From the cell containing the given text, extract its center point as (x, y) coordinate. 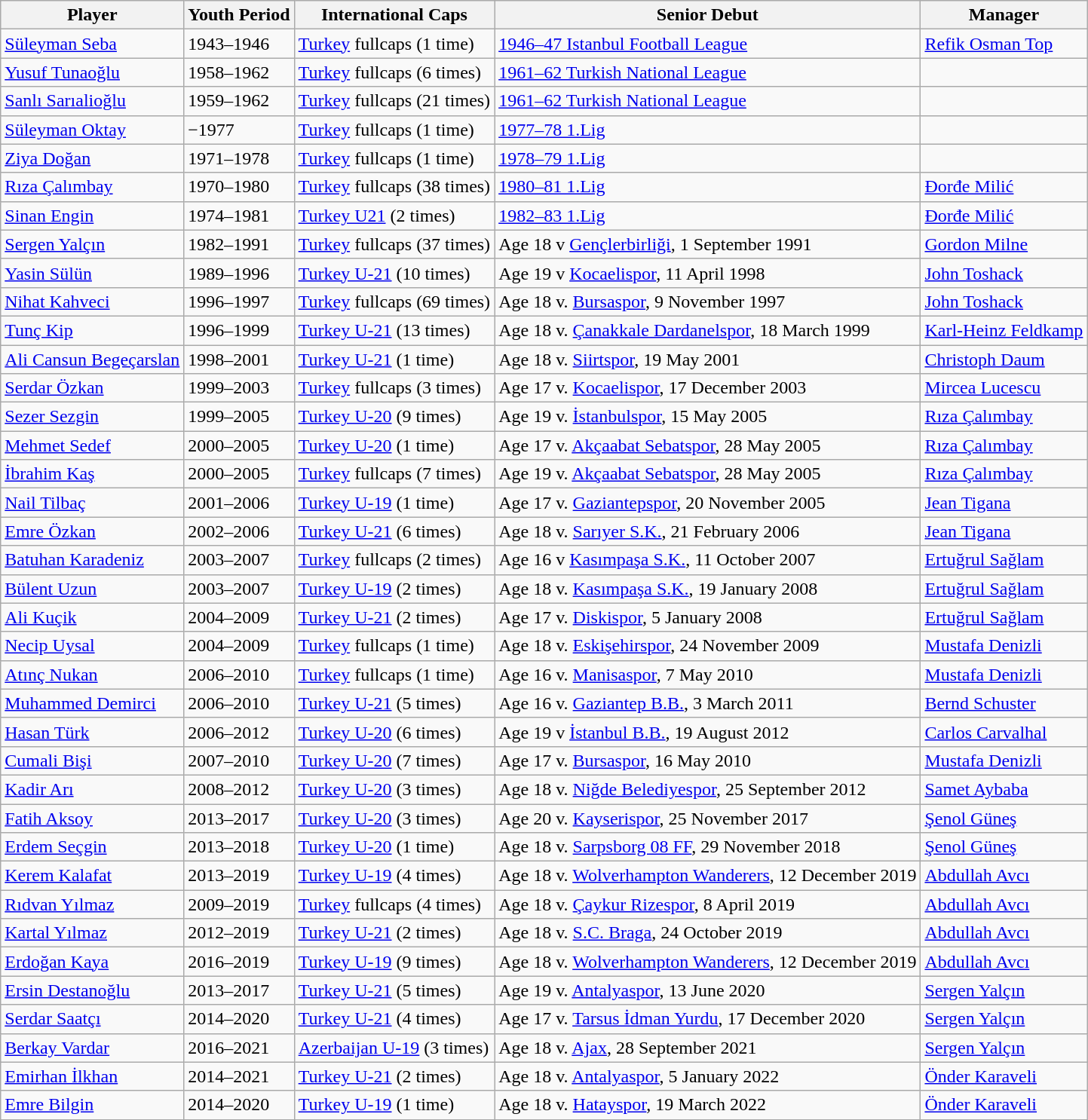
Age 18 v. Sarıyer S.K., 21 February 2006 (707, 531)
Player (92, 15)
Bülent Uzun (92, 589)
Senior Debut (707, 15)
International Caps (394, 15)
Turkey U-20 (7 times) (394, 760)
Berkay Vardar (92, 1048)
Sanlı Sarıalioğlu (92, 101)
Age 17 v. Tarsus İdman Yurdu, 17 December 2020 (707, 1019)
Azerbaijan U-19 (3 times) (394, 1048)
Turkey U-19 (9 times) (394, 962)
Yasin Sülün (92, 273)
Atınç Nukan (92, 675)
Age 17 v. Bursaspor, 16 May 2010 (707, 760)
Turkey U-19 (2 times) (394, 589)
1943–1946 (239, 44)
Süleyman Seba (92, 44)
Age 18 v. Hatayspor, 19 March 2022 (707, 1105)
Turkey U-19 (4 times) (394, 876)
1996–1999 (239, 330)
1971–1978 (239, 158)
Turkey fullcaps (21 times) (394, 101)
2013–2019 (239, 876)
Sinan Engin (92, 216)
Age 19 v İstanbul B.B., 19 August 2012 (707, 732)
Age 18 v. Çanakkale Dardanelspor, 18 March 1999 (707, 330)
Age 18 v. Eskişehirspor, 24 November 2009 (707, 646)
Age 19 v. İstanbulspor, 15 May 2005 (707, 417)
−1977 (239, 130)
2014–2021 (239, 1076)
Serdar Saatçı (92, 1019)
1996–1997 (239, 301)
Age 18 v. S.C. Braga, 24 October 2019 (707, 933)
1999–2003 (239, 388)
Ersin Destanoğlu (92, 990)
Age 17 v. Diskispor, 5 January 2008 (707, 617)
Turkey fullcaps (38 times) (394, 187)
2001–2006 (239, 503)
Turkey fullcaps (3 times) (394, 388)
2002–2006 (239, 531)
Christoph Daum (1004, 360)
2013–2018 (239, 847)
Karl-Heinz Feldkamp (1004, 330)
Mircea Lucescu (1004, 388)
Age 17 v. Akçaabat Sebatspor, 28 May 2005 (707, 445)
Turkey fullcaps (37 times) (394, 244)
Age 18 v. Sarpsborg 08 FF, 29 November 2018 (707, 847)
Yusuf Tunaoğlu (92, 72)
Mehmet Sedef (92, 445)
Nihat Kahveci (92, 301)
Gordon Milne (1004, 244)
İbrahim Kaş (92, 474)
Age 18 v. Siirtspor, 19 May 2001 (707, 360)
Turkey fullcaps (2 times) (394, 560)
Turkey fullcaps (7 times) (394, 474)
Turkey U-20 (9 times) (394, 417)
Batuhan Karadeniz (92, 560)
Age 18 v. Ajax, 28 September 2021 (707, 1048)
Age 16 v Kasımpaşa S.K., 11 October 2007 (707, 560)
Ziya Doğan (92, 158)
1999–2005 (239, 417)
Age 19 v. Antalyaspor, 13 June 2020 (707, 990)
Süleyman Oktay (92, 130)
1978–79 1.Lig (707, 158)
Emirhan İlkhan (92, 1076)
Kadir Arı (92, 789)
Turkey U-21 (1 time) (394, 360)
Turkey U-21 (10 times) (394, 273)
Turkey U-20 (6 times) (394, 732)
Rıdvan Yılmaz (92, 904)
1959–1962 (239, 101)
Age 18 v Gençlerbirliği, 1 September 1991 (707, 244)
Samet Aybaba (1004, 789)
Turkey fullcaps (69 times) (394, 301)
Ali Kuçik (92, 617)
Fatih Aksoy (92, 818)
Emre Özkan (92, 531)
2016–2019 (239, 962)
Refik Osman Top (1004, 44)
Manager (1004, 15)
1982–1991 (239, 244)
1982–83 1.Lig (707, 216)
Hasan Türk (92, 732)
Turkey fullcaps (6 times) (394, 72)
Necip Uysal (92, 646)
Serdar Özkan (92, 388)
1946–47 Istanbul Football League (707, 44)
2012–2019 (239, 933)
Age 16 v. Manisaspor, 7 May 2010 (707, 675)
Carlos Carvalhal (1004, 732)
Age 18 v. Bursaspor, 9 November 1997 (707, 301)
2009–2019 (239, 904)
Age 17 v. Gaziantepspor, 20 November 2005 (707, 503)
2006–2012 (239, 732)
Tunç Kip (92, 330)
Kartal Yılmaz (92, 933)
2016–2021 (239, 1048)
Emre Bilgin (92, 1105)
Age 19 v. Akçaabat Sebatspor, 28 May 2005 (707, 474)
1977–78 1.Lig (707, 130)
Age 18 v. Çaykur Rizespor, 8 April 2019 (707, 904)
Youth Period (239, 15)
2008–2012 (239, 789)
1958–1962 (239, 72)
Bernd Schuster (1004, 703)
Kerem Kalafat (92, 876)
Age 17 v. Kocaelispor, 17 December 2003 (707, 388)
Turkey U-21 (13 times) (394, 330)
1970–1980 (239, 187)
Age 20 v. Kayserispor, 25 November 2017 (707, 818)
Turkey U21 (2 times) (394, 216)
Age 18 v. Antalyaspor, 5 January 2022 (707, 1076)
2007–2010 (239, 760)
Erdem Seçgin (92, 847)
Ali Cansun Begeçarslan (92, 360)
Erdoğan Kaya (92, 962)
1980–81 1.Lig (707, 187)
1998–2001 (239, 360)
Sezer Sezgin (92, 417)
1989–1996 (239, 273)
Cumali Bişi (92, 760)
Muhammed Demirci (92, 703)
Age 16 v. Gaziantep B.B., 3 March 2011 (707, 703)
Age 18 v. Niğde Belediyespor, 25 September 2012 (707, 789)
Turkey U-21 (4 times) (394, 1019)
Turkey fullcaps (4 times) (394, 904)
1974–1981 (239, 216)
Age 18 v. Kasımpaşa S.K., 19 January 2008 (707, 589)
Turkey U-21 (6 times) (394, 531)
Nail Tilbaç (92, 503)
Age 19 v Kocaelispor, 11 April 1998 (707, 273)
